Return the [x, y] coordinate for the center point of the cell that contains the specified text.  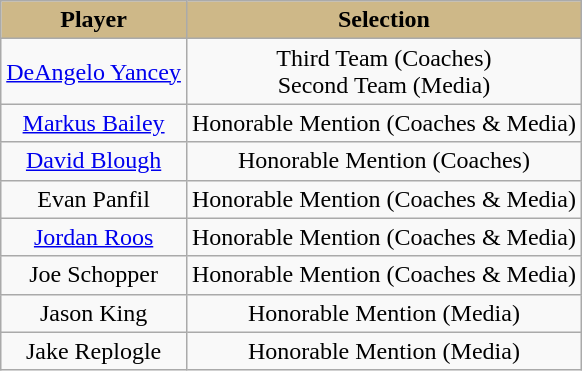
Markus Bailey [94, 123]
Jordan Roos [94, 237]
Third Team (Coaches)Second Team (Media) [384, 72]
Jason King [94, 313]
Jake Replogle [94, 351]
Honorable Mention (Coaches) [384, 161]
Player [94, 20]
Selection [384, 20]
Joe Schopper [94, 275]
David Blough [94, 161]
DeAngelo Yancey [94, 72]
Evan Panfil [94, 199]
